Search for the cell housing the specified text and yield its (x, y) center coordinate. 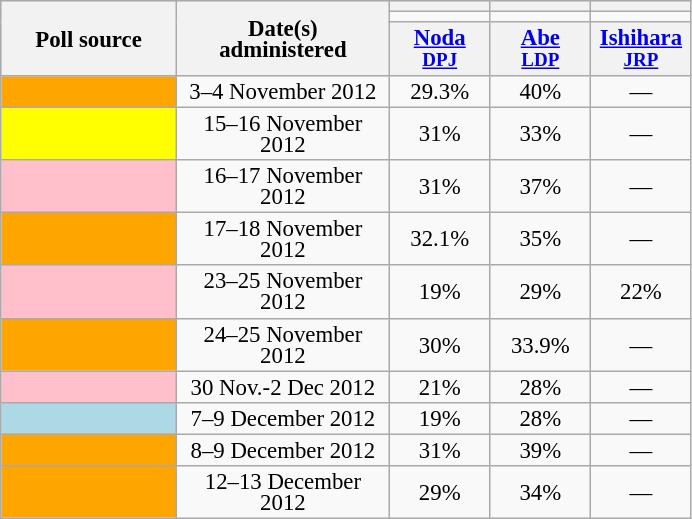
40% (540, 92)
3–4 November 2012 (282, 92)
32.1% (440, 240)
8–9 December 2012 (282, 450)
35% (540, 240)
12–13 December 2012 (282, 492)
Poll source (89, 38)
34% (540, 492)
30 Nov.-2 Dec 2012 (282, 387)
17–18 November 2012 (282, 240)
21% (440, 387)
29.3% (440, 92)
30% (440, 344)
AbeLDP (540, 49)
15–16 November 2012 (282, 134)
24–25 November 2012 (282, 344)
39% (540, 450)
16–17 November 2012 (282, 186)
IshiharaJRP (642, 49)
23–25 November 2012 (282, 292)
Date(s)administered (282, 38)
37% (540, 186)
7–9 December 2012 (282, 418)
33.9% (540, 344)
22% (642, 292)
NodaDPJ (440, 49)
33% (540, 134)
